Identify which cell holds the provided text, then report its (x, y) central coordinate. 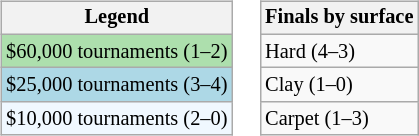
Hard (4–3) (339, 51)
$60,000 tournaments (1–2) (116, 51)
Finals by surface (339, 18)
Legend (116, 18)
$10,000 tournaments (2–0) (116, 119)
Carpet (1–3) (339, 119)
Clay (1–0) (339, 85)
$25,000 tournaments (3–4) (116, 85)
